From the cell containing the given text, extract its center point as [X, Y] coordinate. 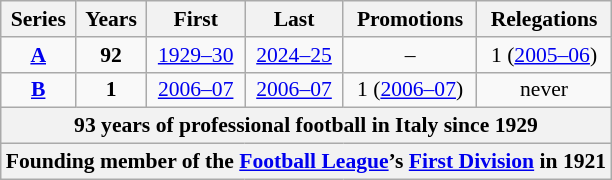
92 [112, 55]
Promotions [410, 19]
1929–30 [195, 55]
Years [112, 19]
Relegations [544, 19]
B [38, 90]
Last [294, 19]
93 years of professional football in Italy since 1929 [306, 126]
2024–25 [294, 55]
1 (2006–07) [410, 90]
1 [112, 90]
A [38, 55]
never [544, 90]
– [410, 55]
Founding member of the Football League’s First Division in 1921 [306, 162]
First [195, 19]
Series [38, 19]
1 (2005–06) [544, 55]
